Determine the (X, Y) coordinate at the center of the cell enclosing the given text.  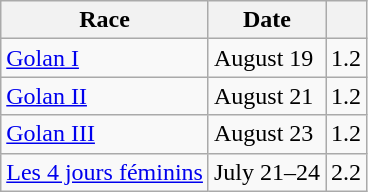
Les 4 jours féminins (105, 172)
2.2 (346, 172)
Date (266, 20)
Golan III (105, 134)
August 23 (266, 134)
August 19 (266, 58)
July 21–24 (266, 172)
Race (105, 20)
Golan I (105, 58)
August 21 (266, 96)
Golan II (105, 96)
